Search for the cell housing the specified text and yield its (X, Y) center coordinate. 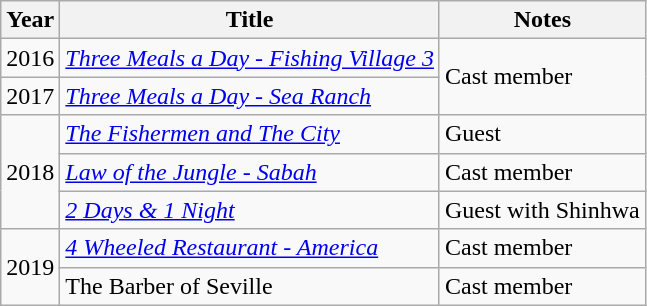
2018 (30, 172)
2 Days & 1 Night (250, 210)
Year (30, 20)
Guest with Shinhwa (542, 210)
Three Meals a Day - Sea Ranch (250, 96)
4 Wheeled Restaurant - America (250, 248)
Title (250, 20)
Guest (542, 134)
The Barber of Seville (250, 286)
2017 (30, 96)
2016 (30, 58)
Law of the Jungle - Sabah (250, 172)
2019 (30, 267)
Notes (542, 20)
The Fishermen and The City (250, 134)
Three Meals a Day - Fishing Village 3 (250, 58)
